Search for the cell housing the specified text and yield its [x, y] center coordinate. 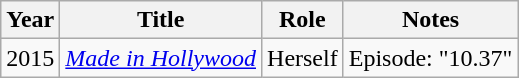
Made in Hollywood [161, 58]
Notes [430, 20]
Episode: "10.37" [430, 58]
Herself [303, 58]
Role [303, 20]
2015 [30, 58]
Title [161, 20]
Year [30, 20]
